Output the (x, y) coordinate of the center of the cell containing the given text.  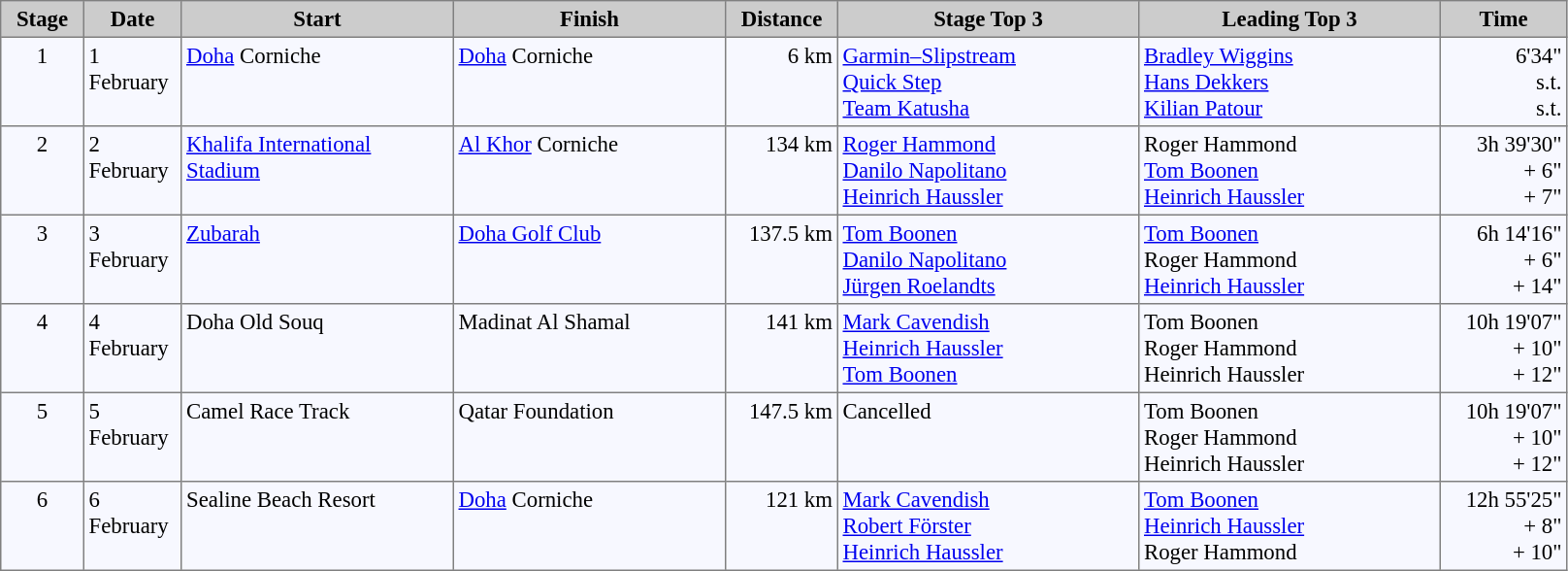
Camel Race Track (317, 437)
Leading Top 3 (1290, 19)
Time (1503, 19)
Finish (589, 19)
4 (43, 349)
6 (43, 526)
134 km (782, 171)
Cancelled (988, 437)
3 (43, 259)
Garmin–Slipstream Quick Step Team Katusha (988, 82)
Zubarah (317, 259)
6'34" s.t. s.t. (1503, 82)
137.5 km (782, 259)
5 (43, 437)
3 February (132, 259)
Al Khor Corniche (589, 171)
Date (132, 19)
4 February (132, 349)
2 (43, 171)
Distance (782, 19)
Tom Boonen Heinrich Haussler Roger Hammond (1290, 526)
5 February (132, 437)
2 February (132, 171)
12h 55'25" + 8" + 10" (1503, 526)
6h 14'16" + 6" + 14" (1503, 259)
3h 39'30" + 6" + 7" (1503, 171)
Sealine Beach Resort (317, 526)
Stage Top 3 (988, 19)
1 February (132, 82)
121 km (782, 526)
Mark Cavendish Robert Förster Heinrich Haussler (988, 526)
6 February (132, 526)
Qatar Foundation (589, 437)
Stage (43, 19)
1 (43, 82)
Bradley Wiggins Hans Dekkers Kilian Patour (1290, 82)
147.5 km (782, 437)
141 km (782, 349)
Madinat Al Shamal (589, 349)
Roger Hammond Danilo Napolitano Heinrich Haussler (988, 171)
Doha Old Souq (317, 349)
Mark Cavendish Heinrich Haussler Tom Boonen (988, 349)
Start (317, 19)
Khalifa International Stadium (317, 171)
Tom Boonen Danilo Napolitano Jürgen Roelandts (988, 259)
Roger Hammond Tom Boonen Heinrich Haussler (1290, 171)
6 km (782, 82)
Doha Golf Club (589, 259)
